Return the [x, y] coordinate for the center point of the cell that contains the specified text.  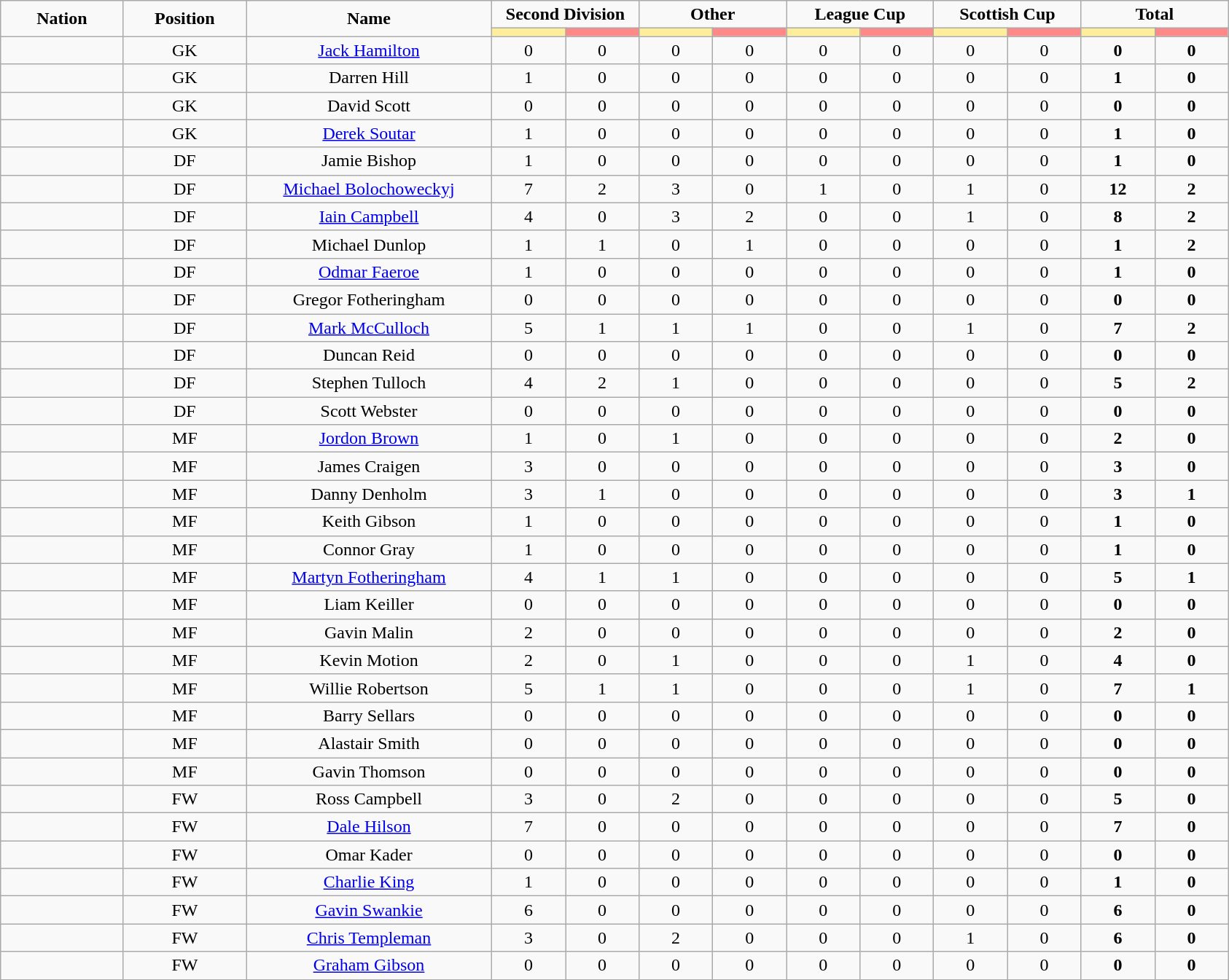
Scottish Cup [1007, 15]
Michael Bolochoweckyj [369, 189]
8 [1118, 216]
Gregor Fotheringham [369, 299]
Scott Webster [369, 411]
Liam Keiller [369, 605]
Alastair Smith [369, 743]
Charlie King [369, 882]
Darren Hill [369, 78]
Connor Gray [369, 549]
Keith Gibson [369, 522]
Jordon Brown [369, 439]
Barry Sellars [369, 716]
Graham Gibson [369, 965]
Stephen Tulloch [369, 383]
Other [713, 15]
Omar Kader [369, 855]
David Scott [369, 106]
Martyn Fotheringham [369, 577]
Dale Hilson [369, 827]
Second Division [565, 15]
Willie Robertson [369, 688]
Mark McCulloch [369, 327]
12 [1118, 189]
Gavin Malin [369, 632]
Jamie Bishop [369, 161]
Derek Soutar [369, 133]
Ross Campbell [369, 799]
Duncan Reid [369, 356]
Nation [62, 19]
Position [184, 19]
Kevin Motion [369, 660]
Gavin Swankie [369, 910]
League Cup [860, 15]
Name [369, 19]
Total [1155, 15]
Odmar Faeroe [369, 272]
Gavin Thomson [369, 772]
James Craigen [369, 466]
Iain Campbell [369, 216]
Michael Dunlop [369, 244]
Chris Templeman [369, 938]
Danny Denholm [369, 494]
Jack Hamilton [369, 50]
